Provide the (x, y) coordinate of the cell's center where the given text is located.  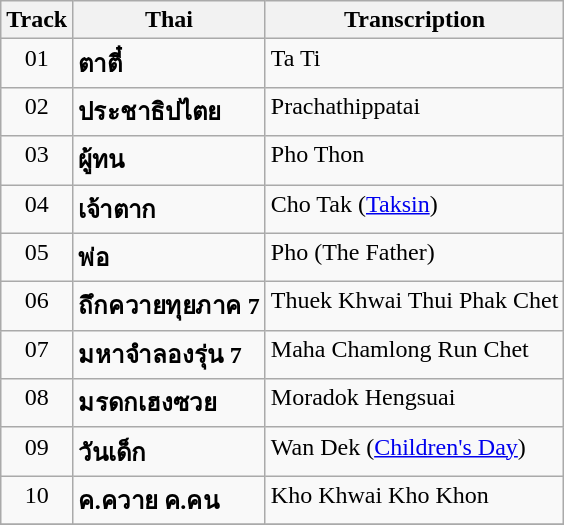
07 (37, 354)
09 (37, 452)
ตาตี๋ (170, 64)
Thuek Khwai Thui Phak Chet (414, 306)
ถึกควายทุยภาค 7 (170, 306)
Prachathippatai (414, 112)
มรดกเฮงซวย (170, 404)
Pho Thon (414, 160)
Wan Dek (Children's Day) (414, 452)
02 (37, 112)
ประชาธิปไตย (170, 112)
06 (37, 306)
Thai (170, 20)
Ta Ti (414, 64)
03 (37, 160)
Cho Tak (Taksin) (414, 208)
04 (37, 208)
Moradok Hengsuai (414, 404)
Pho (The Father) (414, 258)
10 (37, 500)
05 (37, 258)
Transcription (414, 20)
01 (37, 64)
เจ้าตาก (170, 208)
Kho Khwai Kho Khon (414, 500)
Track (37, 20)
พ่อ (170, 258)
มหาจำลองรุ่น 7 (170, 354)
ผู้ทน (170, 160)
Maha Chamlong Run Chet (414, 354)
วันเด็ก (170, 452)
08 (37, 404)
ค.ควาย ค.คน (170, 500)
